Pinpoint the cell where the given text exists, returning its [X, Y] midpoint coordinate. 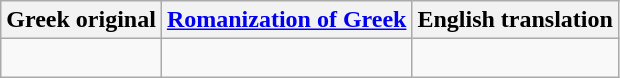
Romanization of Greek [286, 20]
English translation [515, 20]
Greek original [82, 20]
